Detect which cell encompasses the target text, then output its (x, y) center coordinate. 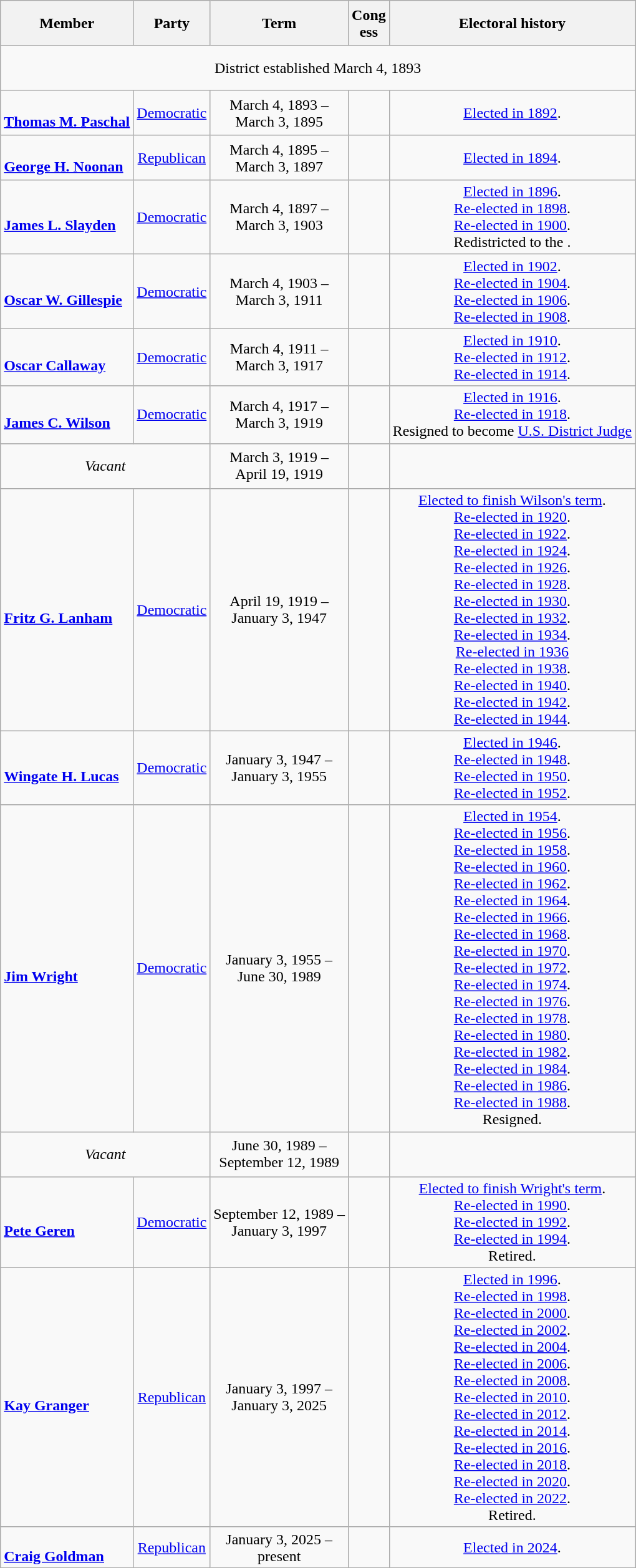
Jim Wright (67, 968)
Pete Geren (67, 1222)
Elected in 1896.Re-elected in 1898.Re-elected in 1900.Redistricted to the . (512, 217)
March 4, 1911 –March 3, 1917 (279, 357)
Elected in 1892. (512, 113)
Member (67, 23)
Party (172, 23)
June 30, 1989 –September 12, 1989 (279, 1154)
Elected in 1946.Re-elected in 1948.Re-elected in 1950.Re-elected in 1952. (512, 768)
March 4, 1917 –March 3, 1919 (279, 415)
January 3, 1997 –January 3, 2025 (279, 1397)
March 4, 1893 –March 3, 1895 (279, 113)
March 4, 1897 –March 3, 1903 (279, 217)
September 12, 1989 –January 3, 1997 (279, 1222)
Congess (369, 23)
January 3, 2025 –present (279, 1547)
April 19, 1919 –January 3, 1947 (279, 610)
Electoral history (512, 23)
Oscar W. Gillespie (67, 292)
Oscar Callaway (67, 357)
January 3, 1947 –January 3, 1955 (279, 768)
George H. Noonan (67, 158)
Wingate H. Lucas (67, 768)
Elected in 2024. (512, 1547)
Kay Granger (67, 1397)
Elected in 1910.Re-elected in 1912.Re-elected in 1914. (512, 357)
Fritz G. Lanham (67, 610)
James C. Wilson (67, 415)
James L. Slayden (67, 217)
District established March 4, 1893 (318, 68)
Elected to finish Wright's term.Re-elected in 1990.Re-elected in 1992.Re-elected in 1994.Retired. (512, 1222)
Elected in 1916.Re-elected in 1918.Resigned to become U.S. District Judge (512, 415)
March 4, 1903 –March 3, 1911 (279, 292)
January 3, 1955 –June 30, 1989 (279, 968)
Craig Goldman (67, 1547)
Elected in 1894. (512, 158)
March 4, 1895 –March 3, 1897 (279, 158)
Term (279, 23)
Thomas M. Paschal (67, 113)
Elected in 1902.Re-elected in 1904.Re-elected in 1906.Re-elected in 1908. (512, 292)
March 3, 1919 –April 19, 1919 (279, 466)
